Pinpoint the cell where the given text exists, returning its [X, Y] midpoint coordinate. 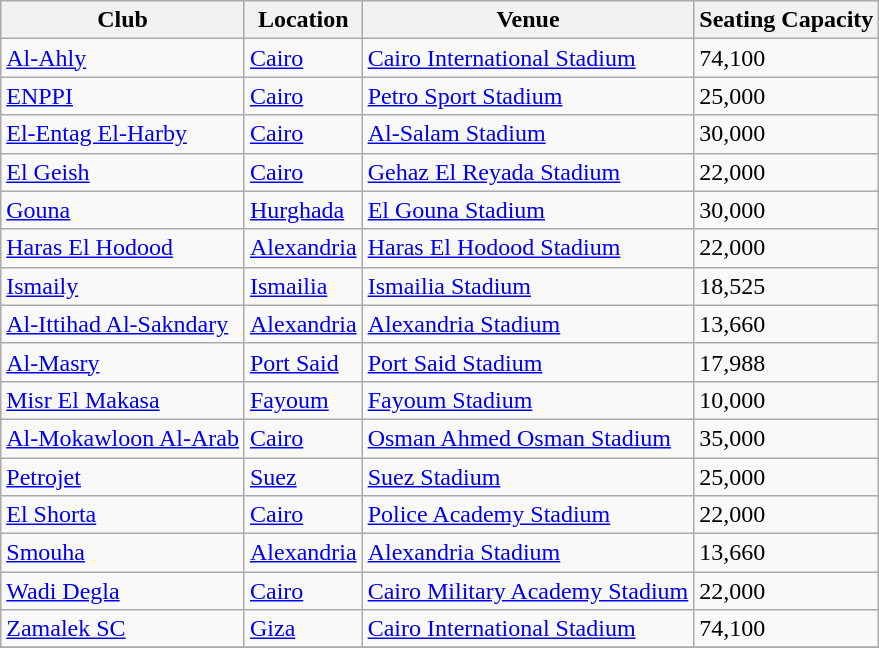
Smouha [123, 553]
Port Said Stadium [528, 362]
Wadi Degla [123, 591]
Fayoum Stadium [528, 400]
El Shorta [123, 515]
El Gouna Stadium [528, 210]
17,988 [786, 362]
Osman Ahmed Osman Stadium [528, 438]
Al-Masry [123, 362]
Giza [303, 629]
Zamalek SC [123, 629]
Gehaz El Reyada Stadium [528, 172]
Ismailia [303, 286]
Al-Salam Stadium [528, 134]
El-Entag El-Harby [123, 134]
Port Said [303, 362]
ENPPI [123, 96]
Police Academy Stadium [528, 515]
Ismaily [123, 286]
Haras El Hodood [123, 248]
Al-Ittihad Al-Sakndary [123, 324]
Seating Capacity [786, 20]
Location [303, 20]
El Geish [123, 172]
Hurghada [303, 210]
Venue [528, 20]
Fayoum [303, 400]
35,000 [786, 438]
Ismailia Stadium [528, 286]
Petrojet [123, 477]
Gouna [123, 210]
Haras El Hodood Stadium [528, 248]
Misr El Makasa [123, 400]
Suez Stadium [528, 477]
10,000 [786, 400]
Petro Sport Stadium [528, 96]
Al-Mokawloon Al-Arab [123, 438]
18,525 [786, 286]
Club [123, 20]
Cairo Military Academy Stadium [528, 591]
Al-Ahly [123, 58]
Suez [303, 477]
